Output the [x, y] coordinate of the center of the cell containing the given text.  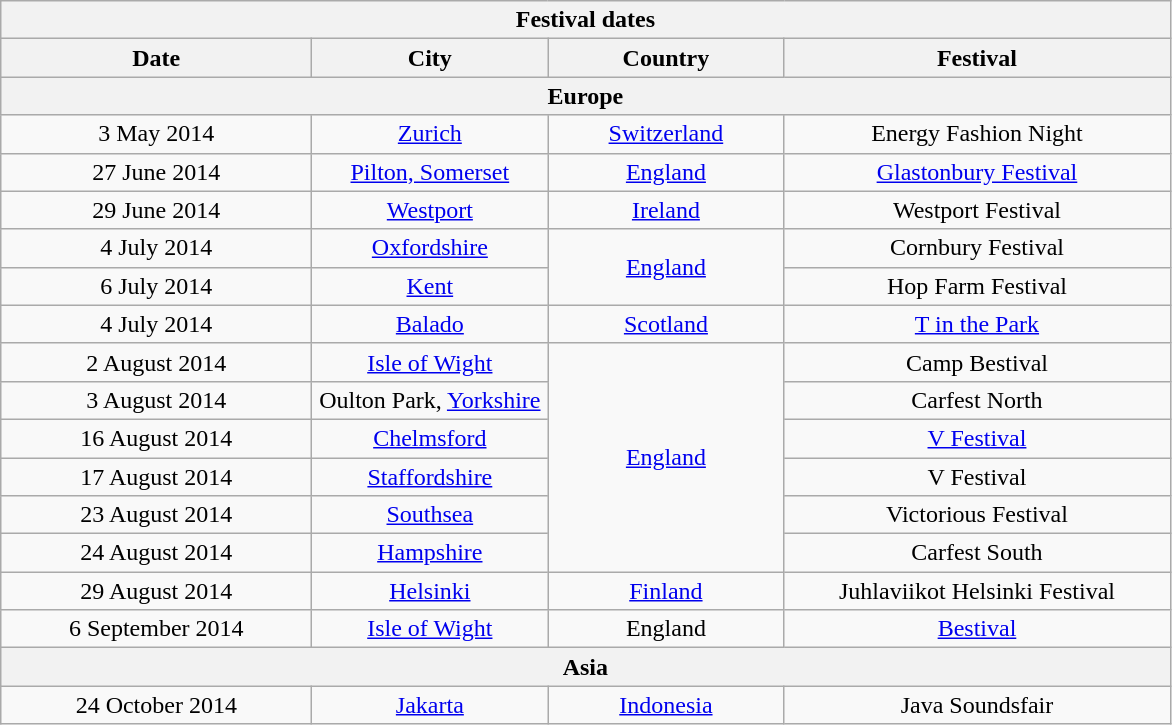
Date [156, 58]
Southsea [430, 515]
Balado [430, 324]
6 September 2014 [156, 629]
Staffordshire [430, 477]
Pilton, Somerset [430, 172]
6 July 2014 [156, 286]
Helsinki [430, 591]
Festival dates [586, 20]
Juhlaviikot Helsinki Festival [977, 591]
Festival [977, 58]
2 August 2014 [156, 362]
Europe [586, 96]
29 August 2014 [156, 591]
Zurich [430, 134]
Asia [586, 667]
Finland [666, 591]
16 August 2014 [156, 438]
Indonesia [666, 705]
Ireland [666, 210]
27 June 2014 [156, 172]
Westport [430, 210]
17 August 2014 [156, 477]
Energy Fashion Night [977, 134]
3 August 2014 [156, 400]
Country [666, 58]
29 June 2014 [156, 210]
24 October 2014 [156, 705]
Carfest North [977, 400]
Cornbury Festival [977, 248]
23 August 2014 [156, 515]
24 August 2014 [156, 553]
Oxfordshire [430, 248]
Switzerland [666, 134]
Victorious Festival [977, 515]
Bestival [977, 629]
Chelmsford [430, 438]
Scotland [666, 324]
T in the Park [977, 324]
Kent [430, 286]
Westport Festival [977, 210]
Glastonbury Festival [977, 172]
Java Soundsfair [977, 705]
Hop Farm Festival [977, 286]
3 May 2014 [156, 134]
Camp Bestival [977, 362]
Hampshire [430, 553]
City [430, 58]
Jakarta [430, 705]
Oulton Park, Yorkshire [430, 400]
Carfest South [977, 553]
